Return the [x, y] coordinate for the center point of the cell that contains the specified text.  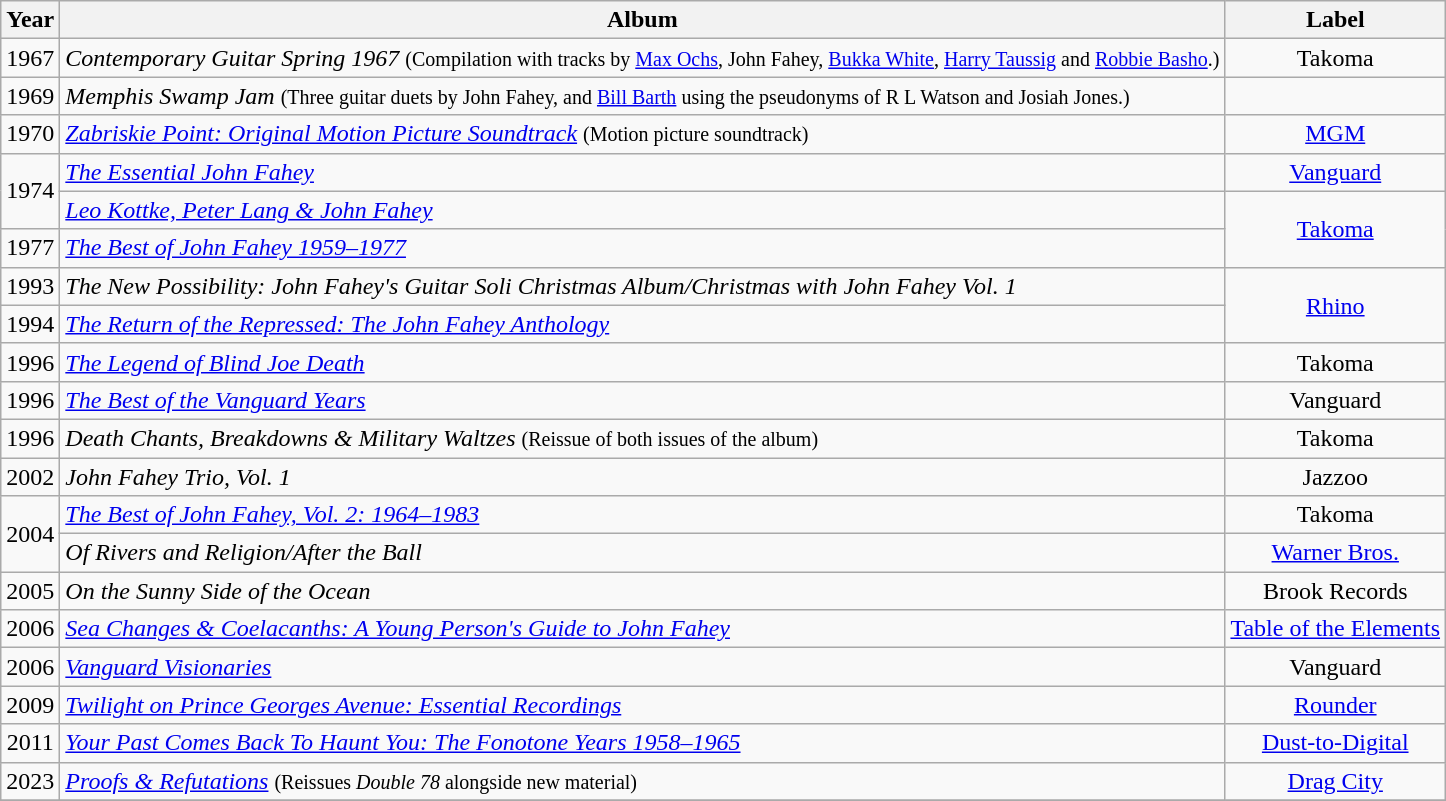
2002 [30, 477]
Rhino [1336, 305]
1994 [30, 324]
1969 [30, 96]
1993 [30, 286]
2011 [30, 743]
MGM [1336, 134]
Vanguard Visionaries [642, 667]
Death Chants, Breakdowns & Military Waltzes (Reissue of both issues of the album) [642, 438]
The Best of John Fahey 1959–1977 [642, 248]
Leo Kottke, Peter Lang & John Fahey [642, 210]
Table of the Elements [1336, 629]
The Return of the Repressed: The John Fahey Anthology [642, 324]
Jazzoo [1336, 477]
Brook Records [1336, 591]
Rounder [1336, 705]
2009 [30, 705]
The Essential John Fahey [642, 172]
John Fahey Trio, Vol. 1 [642, 477]
2004 [30, 534]
Contemporary Guitar Spring 1967 (Compilation with tracks by Max Ochs, John Fahey, Bukka White, Harry Taussig and Robbie Basho.) [642, 58]
Warner Bros. [1336, 553]
Zabriskie Point: Original Motion Picture Soundtrack (Motion picture soundtrack) [642, 134]
The Legend of Blind Joe Death [642, 362]
On the Sunny Side of the Ocean [642, 591]
Dust-to-Digital [1336, 743]
Proofs & Refutations (Reissues Double 78 alongside new material) [642, 781]
Year [30, 20]
2005 [30, 591]
The Best of John Fahey, Vol. 2: 1964–1983 [642, 515]
Of Rivers and Religion/After the Ball [642, 553]
Album [642, 20]
The New Possibility: John Fahey's Guitar Soli Christmas Album/Christmas with John Fahey Vol. 1 [642, 286]
2023 [30, 781]
Drag City [1336, 781]
Your Past Comes Back To Haunt You: The Fonotone Years 1958–1965 [642, 743]
1970 [30, 134]
Sea Changes & Coelacanths: A Young Person's Guide to John Fahey [642, 629]
Label [1336, 20]
1977 [30, 248]
Twilight on Prince Georges Avenue: Essential Recordings [642, 705]
1967 [30, 58]
The Best of the Vanguard Years [642, 400]
1974 [30, 191]
Memphis Swamp Jam (Three guitar duets by John Fahey, and Bill Barth using the pseudonyms of R L Watson and Josiah Jones.) [642, 96]
